Locate the cell with the specified text and output its (X, Y) center coordinate. 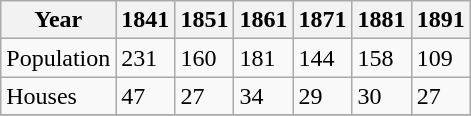
1891 (440, 20)
30 (382, 96)
1861 (264, 20)
160 (204, 58)
29 (322, 96)
1851 (204, 20)
1841 (146, 20)
Population (58, 58)
158 (382, 58)
181 (264, 58)
109 (440, 58)
1881 (382, 20)
Houses (58, 96)
1871 (322, 20)
47 (146, 96)
231 (146, 58)
34 (264, 96)
144 (322, 58)
Year (58, 20)
